Search for the cell housing the specified text and yield its (x, y) center coordinate. 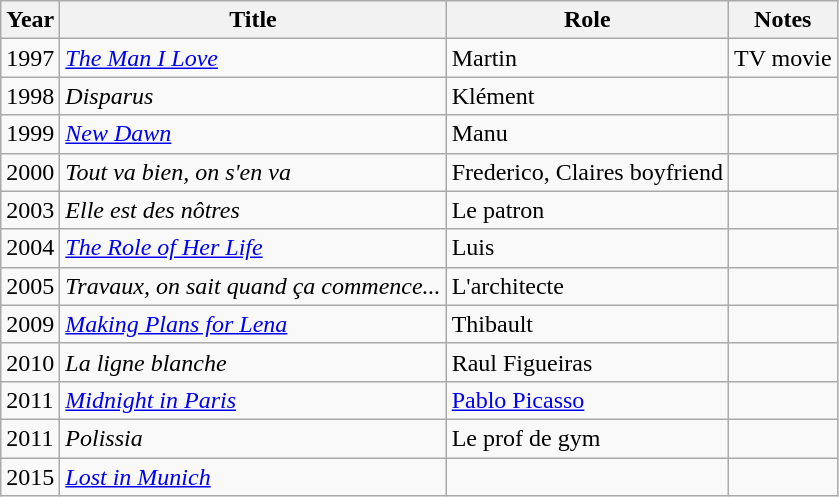
TV movie (782, 58)
Title (253, 20)
Lost in Munich (253, 477)
2015 (30, 477)
2009 (30, 324)
Disparus (253, 96)
Travaux, on sait quand ça commence... (253, 286)
2004 (30, 248)
The Man I Love (253, 58)
Year (30, 20)
Frederico, Claires boyfriend (587, 172)
1997 (30, 58)
2010 (30, 362)
Role (587, 20)
Pablo Picasso (587, 400)
Raul Figueiras (587, 362)
Notes (782, 20)
L'architecte (587, 286)
Klément (587, 96)
The Role of Her Life (253, 248)
Polissia (253, 438)
Luis (587, 248)
Midnight in Paris (253, 400)
2000 (30, 172)
Thibault (587, 324)
Le patron (587, 210)
1998 (30, 96)
La ligne blanche (253, 362)
Manu (587, 134)
Martin (587, 58)
1999 (30, 134)
Making Plans for Lena (253, 324)
Tout va bien, on s'en va (253, 172)
2005 (30, 286)
2003 (30, 210)
New Dawn (253, 134)
Elle est des nôtres (253, 210)
Le prof de gym (587, 438)
